For the text-containing cell, return its midpoint in (x, y) coordinate format. 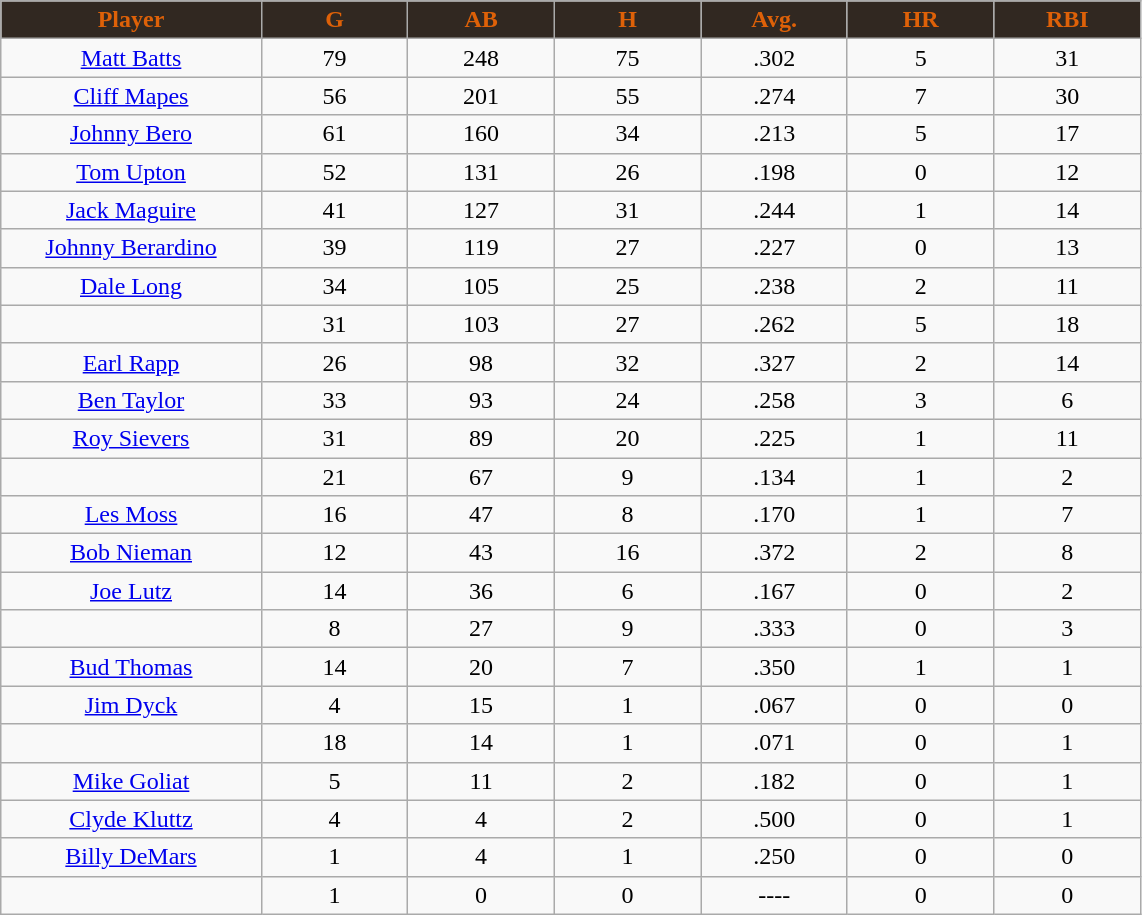
248 (482, 58)
Johnny Berardino (132, 248)
30 (1068, 96)
Jack Maguire (132, 210)
33 (334, 400)
.225 (774, 438)
103 (482, 324)
G (334, 20)
Mike Goliat (132, 781)
.350 (774, 667)
.262 (774, 324)
21 (334, 477)
79 (334, 58)
52 (334, 172)
RBI (1068, 20)
.067 (774, 705)
.198 (774, 172)
.167 (774, 591)
127 (482, 210)
15 (482, 705)
25 (628, 286)
.170 (774, 515)
.250 (774, 857)
201 (482, 96)
93 (482, 400)
H (628, 20)
AB (482, 20)
13 (1068, 248)
Ben Taylor (132, 400)
Roy Sievers (132, 438)
.274 (774, 96)
43 (482, 553)
.227 (774, 248)
39 (334, 248)
.372 (774, 553)
47 (482, 515)
.302 (774, 58)
41 (334, 210)
.333 (774, 629)
32 (628, 362)
17 (1068, 134)
131 (482, 172)
.134 (774, 477)
Cliff Mapes (132, 96)
98 (482, 362)
56 (334, 96)
61 (334, 134)
Matt Batts (132, 58)
36 (482, 591)
.500 (774, 819)
---- (774, 895)
Johnny Bero (132, 134)
.071 (774, 743)
160 (482, 134)
75 (628, 58)
Joe Lutz (132, 591)
67 (482, 477)
.238 (774, 286)
Tom Upton (132, 172)
Avg. (774, 20)
.258 (774, 400)
89 (482, 438)
.244 (774, 210)
Jim Dyck (132, 705)
105 (482, 286)
24 (628, 400)
HR (920, 20)
55 (628, 96)
Earl Rapp (132, 362)
Player (132, 20)
.327 (774, 362)
119 (482, 248)
Bob Nieman (132, 553)
Clyde Kluttz (132, 819)
Dale Long (132, 286)
Les Moss (132, 515)
.213 (774, 134)
Billy DeMars (132, 857)
Bud Thomas (132, 667)
.182 (774, 781)
